Determine the [X, Y] coordinate at the center of the cell enclosing the given text.  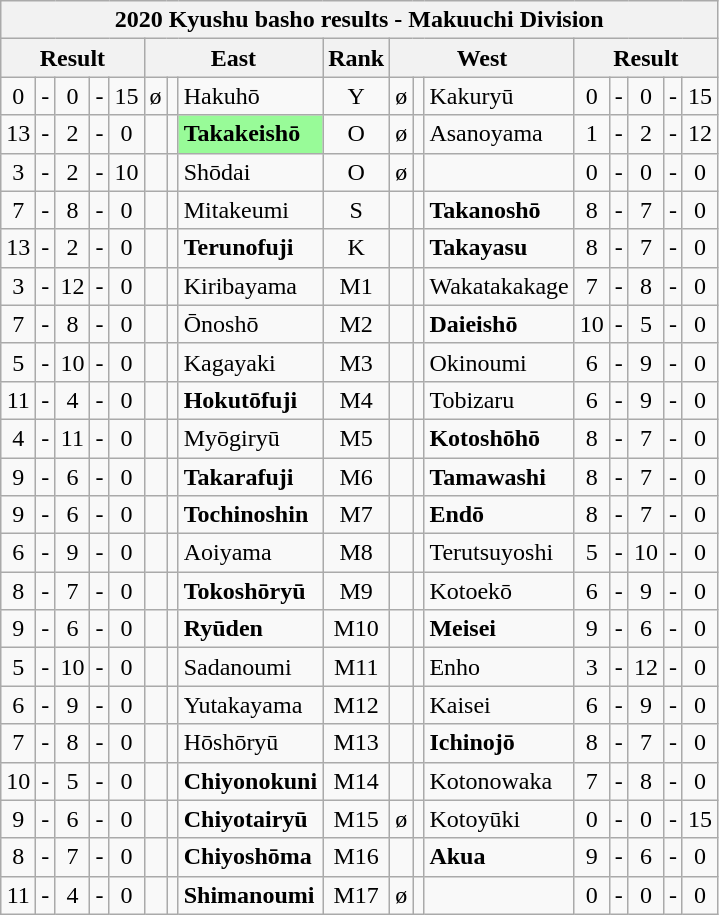
M2 [356, 324]
Takanoshō [499, 210]
M12 [356, 705]
Aoiyama [250, 553]
Ryūden [250, 629]
Takakeishō [250, 134]
Asanoyama [499, 134]
Kaisei [499, 705]
M13 [356, 743]
M16 [356, 857]
M4 [356, 400]
Ōnoshō [250, 324]
Kiribayama [250, 286]
Takarafuji [250, 477]
West [482, 58]
Chiyoshōma [250, 857]
Shōdai [250, 172]
Kotoyūki [499, 819]
Kotoekō [499, 591]
Tobizaru [499, 400]
Tochinoshin [250, 515]
Chiyonokuni [250, 781]
S [356, 210]
M11 [356, 667]
Chiyotairyū [250, 819]
Endō [499, 515]
M10 [356, 629]
East [234, 58]
Hokutōfuji [250, 400]
M5 [356, 438]
Kotoshōhō [499, 438]
Shimanoumi [250, 895]
Sadanoumi [250, 667]
M6 [356, 477]
Yutakayama [250, 705]
Terunofuji [250, 248]
Myōgiryū [250, 438]
Terutsuyoshi [499, 553]
Tokoshōryū [250, 591]
Kakuryū [499, 96]
M15 [356, 819]
Rank [356, 58]
M3 [356, 362]
Tamawashi [499, 477]
M1 [356, 286]
M7 [356, 515]
Kagayaki [250, 362]
Kotonowaka [499, 781]
Daieishō [499, 324]
M17 [356, 895]
Y [356, 96]
Wakatakakage [499, 286]
Meisei [499, 629]
1 [592, 134]
Enho [499, 667]
Ichinojō [499, 743]
Mitakeumi [250, 210]
Hōshōryū [250, 743]
Takayasu [499, 248]
M9 [356, 591]
K [356, 248]
2020 Kyushu basho results - Makuuchi Division [360, 20]
Okinoumi [499, 362]
M14 [356, 781]
Hakuhō [250, 96]
M8 [356, 553]
Akua [499, 857]
